Search for the cell housing the specified text and yield its [X, Y] center coordinate. 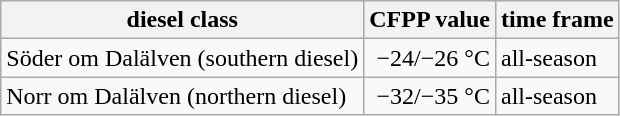
time frame [557, 20]
Norr om Dalälven (northern diesel) [182, 96]
−32/−35 °C [430, 96]
CFPP value [430, 20]
Söder om Dalälven (southern diesel) [182, 58]
−24/−26 °C [430, 58]
diesel class [182, 20]
